Return the [x, y] coordinate for the center point of the cell that contains the specified text.  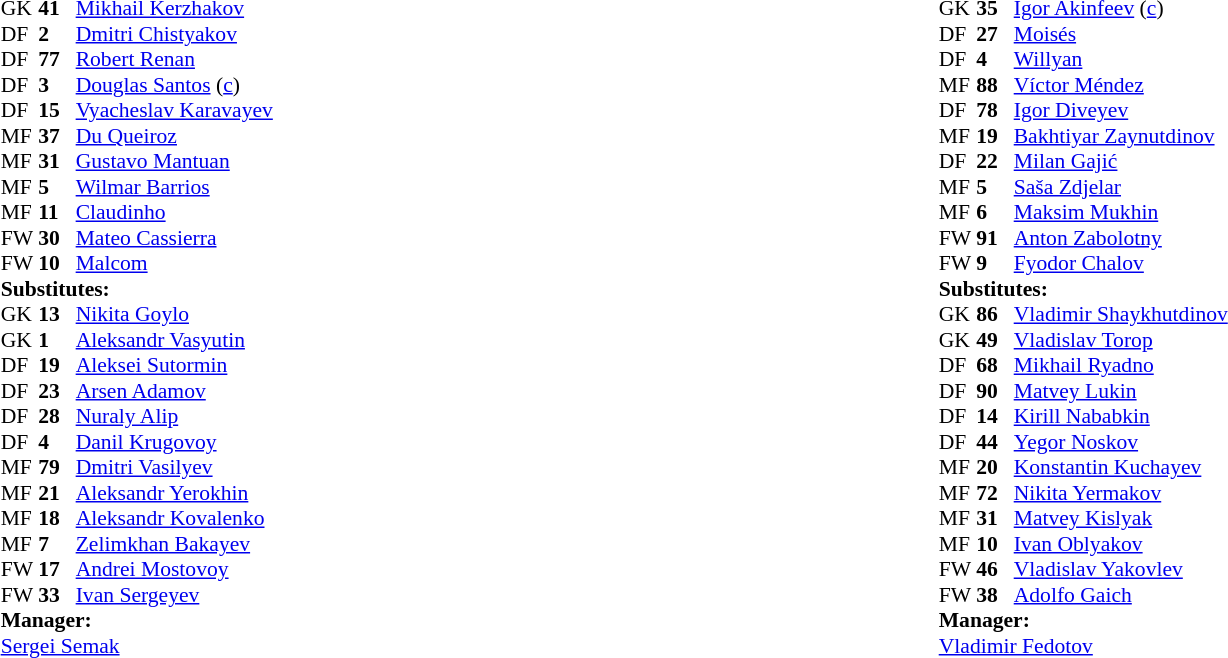
17 [57, 569]
37 [57, 136]
3 [57, 85]
9 [995, 263]
Mikhail Ryadno [1121, 365]
Maksim Mukhin [1121, 213]
Vyacheslav Karavayev [174, 111]
Robert Renan [174, 59]
Milan Gajić [1121, 161]
Dmitri Chistyakov [174, 34]
20 [995, 467]
Douglas Santos (c) [174, 85]
2 [57, 34]
15 [57, 111]
46 [995, 569]
13 [57, 315]
23 [57, 391]
Nuraly Alip [174, 417]
Nikita Goylo [174, 315]
Willyan [1121, 59]
72 [995, 493]
Vladimir Shaykhutdinov [1121, 315]
Konstantin Kuchayev [1121, 467]
Saša Zdjelar [1121, 187]
18 [57, 519]
44 [995, 442]
33 [57, 595]
Moisés [1121, 34]
77 [57, 59]
Yegor Noskov [1121, 442]
Vladislav Yakovlev [1121, 569]
86 [995, 315]
Matvey Lukin [1121, 391]
Danil Krugovoy [174, 442]
Kirill Nababkin [1121, 417]
78 [995, 111]
Aleksandr Yerokhin [174, 493]
30 [57, 238]
Anton Zabolotny [1121, 238]
Ivan Oblyakov [1121, 544]
11 [57, 213]
Aleksei Sutormin [174, 365]
38 [995, 595]
Nikita Yermakov [1121, 493]
Andrei Mostovoy [174, 569]
79 [57, 467]
Vladislav Torop [1121, 340]
90 [995, 391]
49 [995, 340]
22 [995, 161]
Wilmar Barrios [174, 187]
Claudinho [174, 213]
Mateo Cassierra [174, 238]
Fyodor Chalov [1121, 263]
6 [995, 213]
Du Queiroz [174, 136]
Víctor Méndez [1121, 85]
28 [57, 417]
Matvey Kislyak [1121, 519]
Igor Diveyev [1121, 111]
1 [57, 340]
Malcom [174, 263]
Ivan Sergeyev [174, 595]
Aleksandr Vasyutin [174, 340]
Adolfo Gaich [1121, 595]
Aleksandr Kovalenko [174, 519]
88 [995, 85]
14 [995, 417]
21 [57, 493]
27 [995, 34]
Dmitri Vasilyev [174, 467]
Arsen Adamov [174, 391]
91 [995, 238]
Gustavo Mantuan [174, 161]
7 [57, 544]
Bakhtiyar Zaynutdinov [1121, 136]
68 [995, 365]
Zelimkhan Bakayev [174, 544]
